Locate the cell with the specified text and output its [x, y] center coordinate. 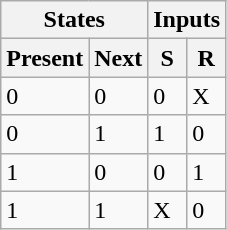
Next [118, 58]
S [168, 58]
States [74, 20]
Inputs [187, 20]
R [206, 58]
Present [45, 58]
